Determine the (X, Y) coordinate at the center of the cell enclosing the given text.  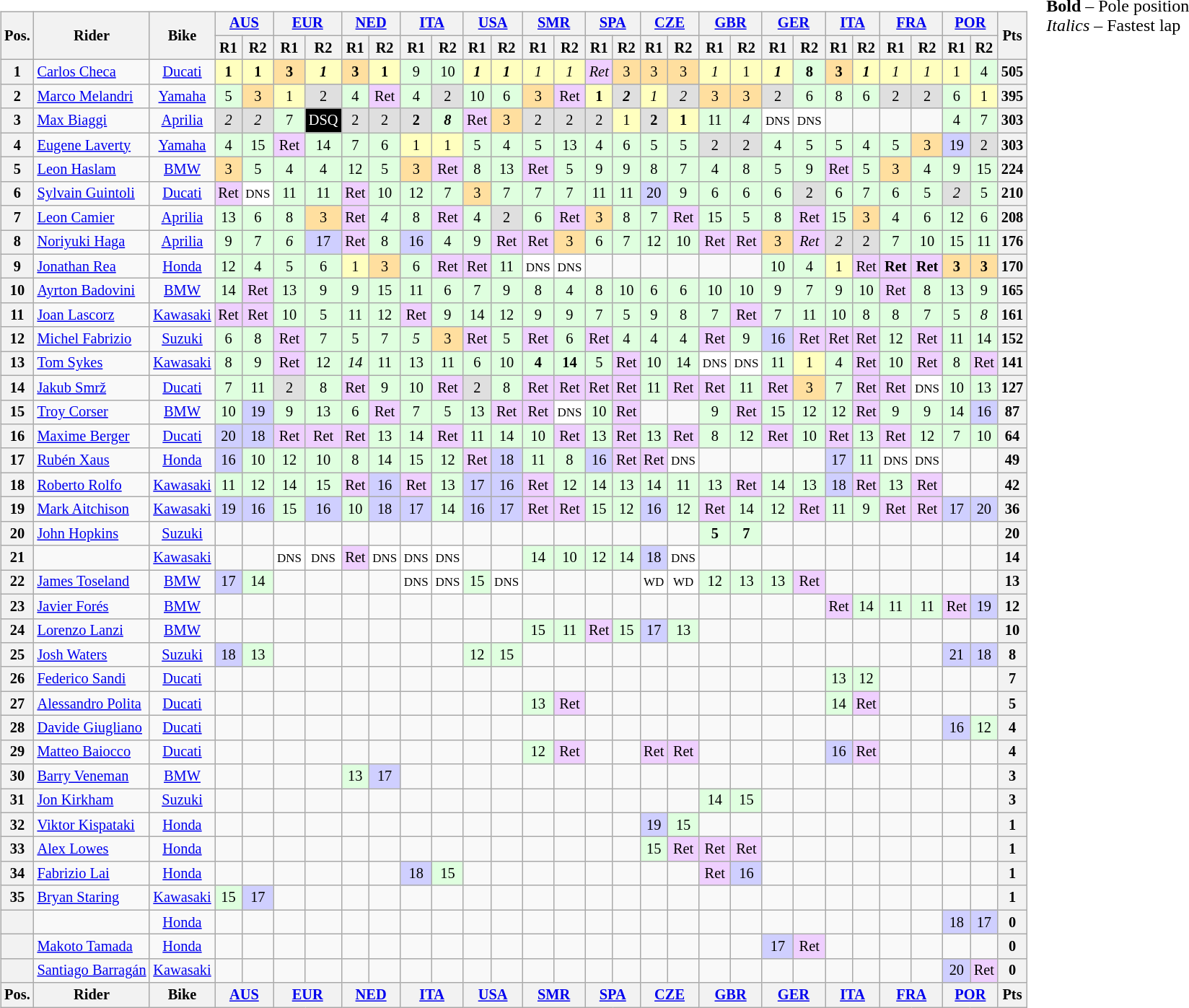
Mark Aitchison (92, 509)
Josh Waters (92, 655)
Alex Lowes (92, 849)
Michel Fabrizio (92, 339)
James Toseland (92, 582)
Barry Veneman (92, 776)
Matteo Baiocco (92, 752)
170 (1012, 266)
Sylvain Guintoli (92, 193)
176 (1012, 242)
Makoto Tamada (92, 947)
42 (1012, 485)
29 (17, 752)
Troy Corser (92, 412)
Davide Giugliano (92, 728)
33 (17, 849)
31 (17, 801)
Jakub Smrž (92, 387)
208 (1012, 218)
49 (1012, 460)
John Hopkins (92, 533)
161 (1012, 315)
28 (17, 728)
152 (1012, 339)
Tom Sykes (92, 364)
Maxime Berger (92, 437)
Jon Kirkham (92, 801)
Javier Forés (92, 606)
Leon Haslam (92, 170)
Bryan Staring (92, 898)
Joan Lascorz (92, 315)
Noriyuki Haga (92, 242)
26 (17, 679)
DSQ (323, 120)
Alessandro Polita (92, 704)
505 (1012, 72)
36 (1012, 509)
165 (1012, 291)
Roberto Rolfo (92, 485)
Marco Melandri (92, 97)
32 (17, 825)
Rubén Xaus (92, 460)
Jonathan Rea (92, 266)
Federico Sandi (92, 679)
Carlos Checa (92, 72)
24 (17, 631)
224 (1012, 170)
64 (1012, 437)
210 (1012, 193)
34 (17, 874)
Lorenzo Lanzi (92, 631)
Fabrizio Lai (92, 874)
25 (17, 655)
30 (17, 776)
23 (17, 606)
Leon Camier (92, 218)
Santiago Barragán (92, 970)
395 (1012, 97)
141 (1012, 364)
Max Biaggi (92, 120)
35 (17, 898)
127 (1012, 387)
87 (1012, 412)
Ayrton Badovini (92, 291)
Eugene Laverty (92, 145)
22 (17, 582)
Viktor Kispataki (92, 825)
27 (17, 704)
